Locate the cell with the specified text and output its [x, y] center coordinate. 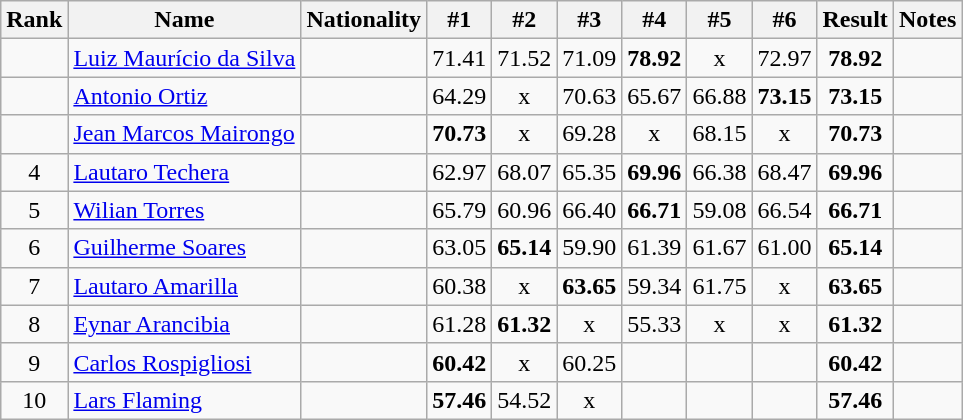
61.39 [654, 248]
60.96 [524, 210]
Name [184, 20]
Rank [34, 20]
72.97 [784, 58]
65.67 [654, 96]
Guilherme Soares [184, 248]
7 [34, 286]
#2 [524, 20]
6 [34, 248]
65.35 [590, 172]
60.38 [460, 286]
Notes [927, 20]
#4 [654, 20]
66.38 [720, 172]
61.67 [720, 248]
Nationality [364, 20]
Wilian Torres [184, 210]
65.79 [460, 210]
70.63 [590, 96]
64.29 [460, 96]
68.47 [784, 172]
59.34 [654, 286]
71.09 [590, 58]
4 [34, 172]
Lautaro Techera [184, 172]
63.05 [460, 248]
66.40 [590, 210]
61.75 [720, 286]
Jean Marcos Mairongo [184, 134]
#1 [460, 20]
68.15 [720, 134]
#5 [720, 20]
71.52 [524, 58]
55.33 [654, 324]
Lars Flaming [184, 400]
61.28 [460, 324]
60.25 [590, 362]
8 [34, 324]
Antonio Ortiz [184, 96]
66.88 [720, 96]
9 [34, 362]
Lautaro Amarilla [184, 286]
5 [34, 210]
#3 [590, 20]
Luiz Maurício da Silva [184, 58]
59.08 [720, 210]
Result [855, 20]
66.54 [784, 210]
71.41 [460, 58]
59.90 [590, 248]
69.28 [590, 134]
10 [34, 400]
68.07 [524, 172]
54.52 [524, 400]
62.97 [460, 172]
Eynar Arancibia [184, 324]
#6 [784, 20]
Carlos Rospigliosi [184, 362]
61.00 [784, 248]
